Search for the cell housing the specified text and yield its [X, Y] center coordinate. 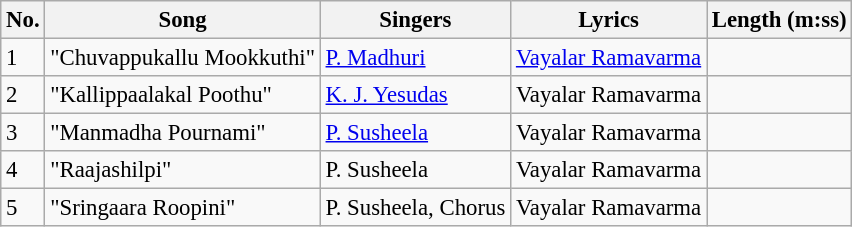
Song [182, 20]
Singers [415, 20]
K. J. Yesudas [415, 95]
Lyrics [609, 20]
1 [23, 58]
P. Madhuri [415, 58]
3 [23, 133]
No. [23, 20]
2 [23, 95]
"Sringaara Roopini" [182, 208]
"Raajashilpi" [182, 170]
4 [23, 170]
P. Susheela, Chorus [415, 208]
"Manmadha Pournami" [182, 133]
Length (m:ss) [778, 20]
"Kallippaalakal Poothu" [182, 95]
5 [23, 208]
"Chuvappukallu Mookkuthi" [182, 58]
